Return [X, Y] of the center of cell containing provided text 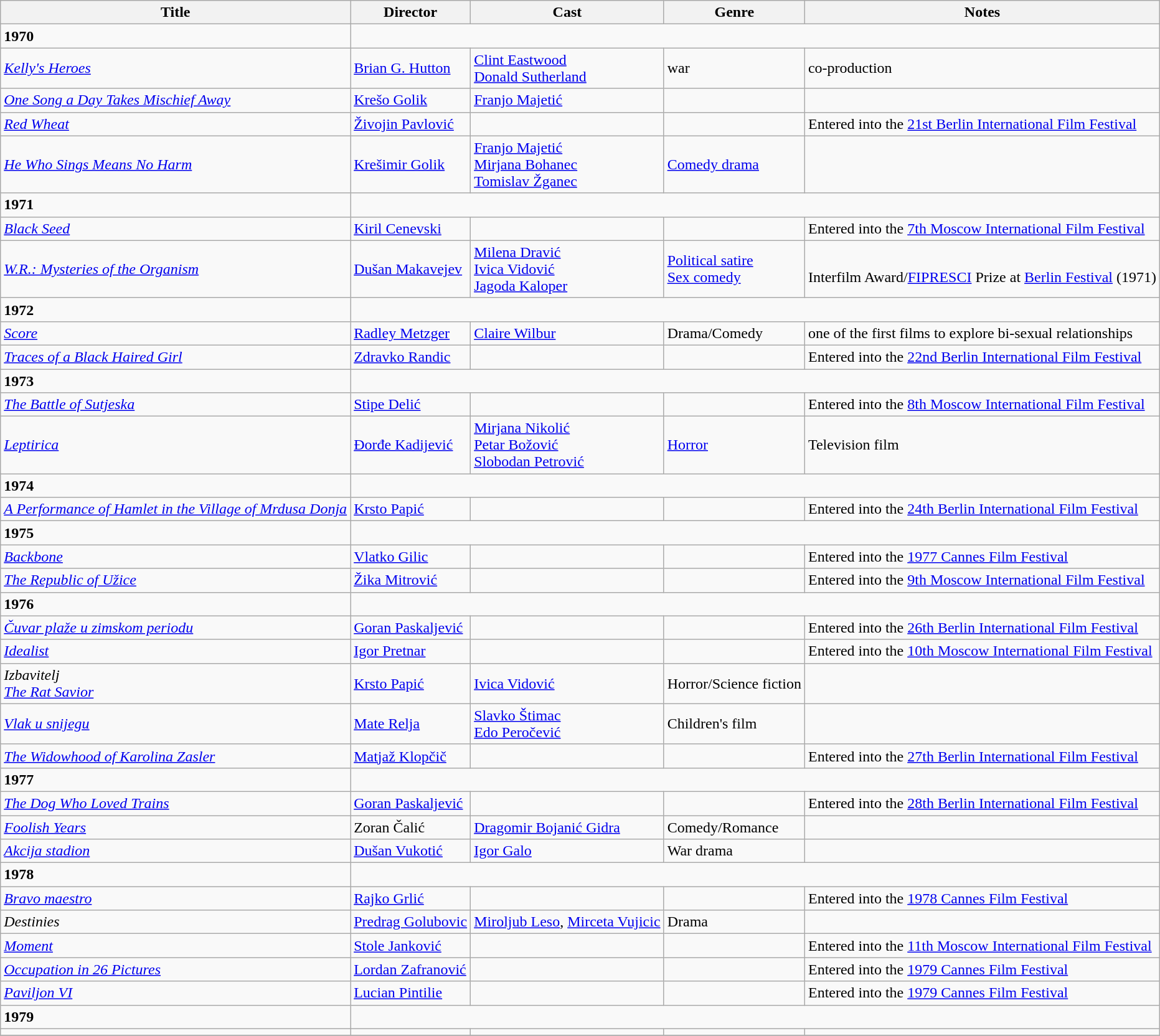
Krešo Golik [411, 100]
Zdravko Randic [411, 357]
Claire Wilbur [567, 333]
Title [176, 12]
Lordan Zafranović [411, 969]
Izbavitelj The Rat Savior [176, 684]
1974 [176, 486]
Black Seed [176, 228]
Political satireSex comedy [734, 269]
Director [411, 12]
Drama [734, 922]
Žika Mitrović [411, 580]
Cast [567, 12]
Genre [734, 12]
Đorđe Kadijević [411, 445]
Franjo MajetićMirjana BohanecTomislav Žganec [567, 164]
Krešimir Golik [411, 164]
Comedy drama [734, 164]
Lucian Pintilie [411, 993]
Igor Pretnar [411, 651]
Mate Relja [411, 723]
Živojin Pavlović [411, 124]
Rajko Grlić [411, 898]
Dušan Vukotić [411, 851]
one of the first films to explore bi-sexual relationships [982, 333]
Entered into the 26th Berlin International Film Festival [982, 628]
1971 [176, 205]
The Battle of Sutjeska [176, 405]
War drama [734, 851]
Moment [176, 946]
The Dog Who Loved Trains [176, 803]
He Who Sings Means No Harm [176, 164]
Zoran Čalić [411, 827]
Ivica Vidović [567, 684]
war [734, 68]
Entered into the 1977 Cannes Film Festival [982, 557]
Predrag Golubovic [411, 922]
Igor Galo [567, 851]
Children's film [734, 723]
Entered into the 8th Moscow International Film Festival [982, 405]
Idealist [176, 651]
Entered into the 27th Berlin International Film Festival [982, 756]
Leptirica [176, 445]
Horror [734, 445]
W.R.: Mysteries of the Organism [176, 269]
1977 [176, 779]
1979 [176, 1017]
Entered into the 22nd Berlin International Film Festival [982, 357]
Entered into the 11th Moscow International Film Festival [982, 946]
Foolish Years [176, 827]
Backbone [176, 557]
Interfilm Award/FIPRESCI Prize at Berlin Festival (1971) [982, 269]
Franjo Majetić [567, 100]
Vlatko Gilic [411, 557]
Stipe Delić [411, 405]
Television film [982, 445]
Radley Metzger [411, 333]
1975 [176, 533]
Red Wheat [176, 124]
Horror/Science fiction [734, 684]
Clint Eastwood Donald Sutherland [567, 68]
The Republic of Užice [176, 580]
Traces of a Black Haired Girl [176, 357]
1978 [176, 875]
Brian G. Hutton [411, 68]
Drama/Comedy [734, 333]
Entered into the 28th Berlin International Film Festival [982, 803]
Mirjana Nikolić Petar Božović Slobodan Petrović [567, 445]
Score [176, 333]
Entered into the 10th Moscow International Film Festival [982, 651]
co-production [982, 68]
Dušan Makavejev [411, 269]
Dragomir Bojanić Gidra [567, 827]
Comedy/Romance [734, 827]
Notes [982, 12]
Čuvar plaže u zimskom periodu [176, 628]
Entered into the 1978 Cannes Film Festival [982, 898]
A Performance of Hamlet in the Village of Mrdusa Donja [176, 509]
Entered into the 24th Berlin International Film Festival [982, 509]
One Song a Day Takes Mischief Away [176, 100]
Paviljon VI [176, 993]
Akcija stadion [176, 851]
Stole Janković [411, 946]
Miroljub Leso, Mirceta Vujicic [567, 922]
The Widowhood of Karolina Zasler [176, 756]
1973 [176, 380]
Kiril Cenevski [411, 228]
Occupation in 26 Pictures [176, 969]
Vlak u snijegu [176, 723]
Kelly's Heroes [176, 68]
1976 [176, 604]
1972 [176, 309]
Entered into the 9th Moscow International Film Festival [982, 580]
Destinies [176, 922]
Slavko ŠtimacEdo Peročević [567, 723]
Matjaž Klopčič [411, 756]
Milena DravićIvica VidovićJagoda Kaloper [567, 269]
Entered into the 21st Berlin International Film Festival [982, 124]
1970 [176, 36]
Bravo maestro [176, 898]
Entered into the 7th Moscow International Film Festival [982, 228]
